Output the [x, y] coordinate of the center of the cell containing the given text.  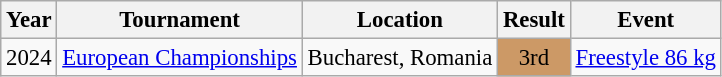
Location [400, 20]
Event [646, 20]
Bucharest, Romania [400, 58]
Result [534, 20]
European Championships [180, 58]
Freestyle 86 kg [646, 58]
Tournament [180, 20]
Year [29, 20]
2024 [29, 58]
3rd [534, 58]
